For the text-containing cell, return its midpoint in [X, Y] coordinate format. 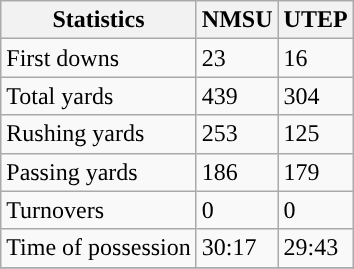
16 [316, 58]
179 [316, 172]
NMSU [237, 20]
Statistics [99, 20]
29:43 [316, 248]
304 [316, 96]
Total yards [99, 96]
186 [237, 172]
Rushing yards [99, 134]
30:17 [237, 248]
Turnovers [99, 210]
439 [237, 96]
125 [316, 134]
First downs [99, 58]
Time of possession [99, 248]
253 [237, 134]
UTEP [316, 20]
Passing yards [99, 172]
23 [237, 58]
